Locate the cell with the specified text and output its [x, y] center coordinate. 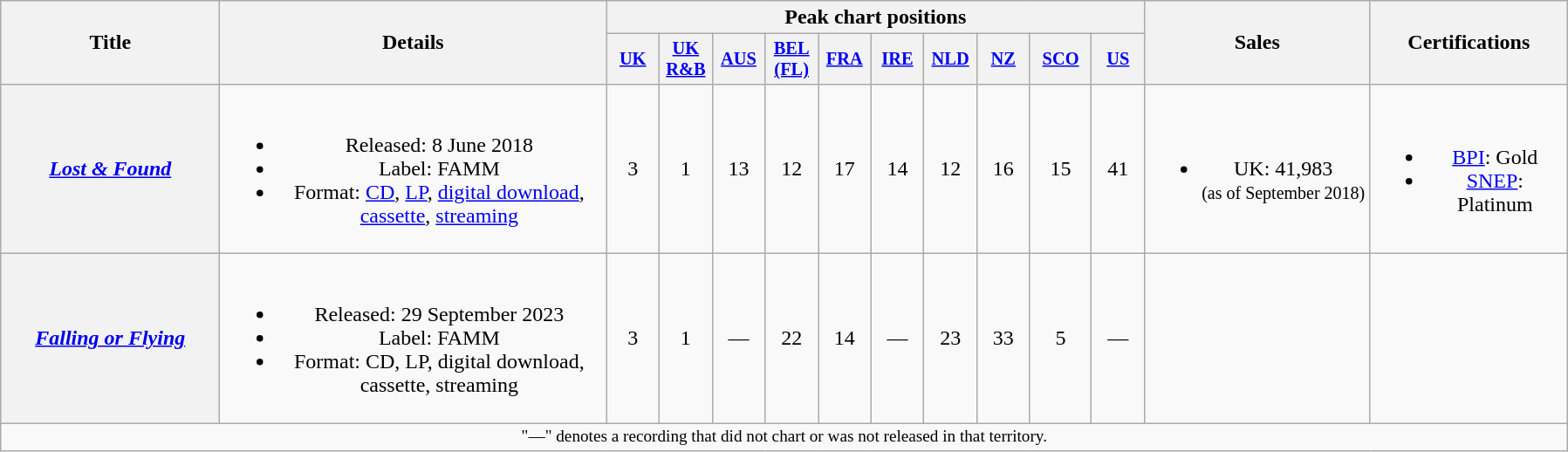
17 [845, 168]
SCO [1061, 59]
23 [951, 339]
AUS [738, 59]
US [1119, 59]
UKR&B [686, 59]
Released: 8 June 2018Label: FAMMFormat: CD, LP, digital download, cassette, streaming [414, 168]
Falling or Flying [110, 339]
Certifications [1469, 43]
Lost & Found [110, 168]
BPI: GoldSNEP: Platinum [1469, 168]
22 [792, 339]
NZ [1003, 59]
15 [1061, 168]
Peak chart positions [876, 17]
"—" denotes a recording that did not chart or was not released in that territory. [784, 437]
16 [1003, 168]
5 [1061, 339]
13 [738, 168]
IRE [897, 59]
41 [1119, 168]
Details [414, 43]
Title [110, 43]
NLD [951, 59]
33 [1003, 339]
Released: 29 September 2023Label: FAMMFormat: CD, LP, digital download, cassette, streaming [414, 339]
UK [633, 59]
BEL(FL) [792, 59]
FRA [845, 59]
UK: 41,983(as of September 2018) [1257, 168]
Sales [1257, 43]
